Find where the given text appears and provide that cell's center as [x, y] coordinate. 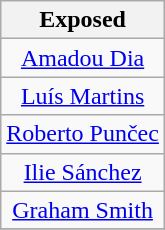
Exposed [83, 20]
Amadou Dia [83, 58]
Ilie Sánchez [83, 172]
Graham Smith [83, 210]
Luís Martins [83, 96]
Roberto Punčec [83, 134]
